Determine the [X, Y] coordinate at the center of the cell enclosing the given text.  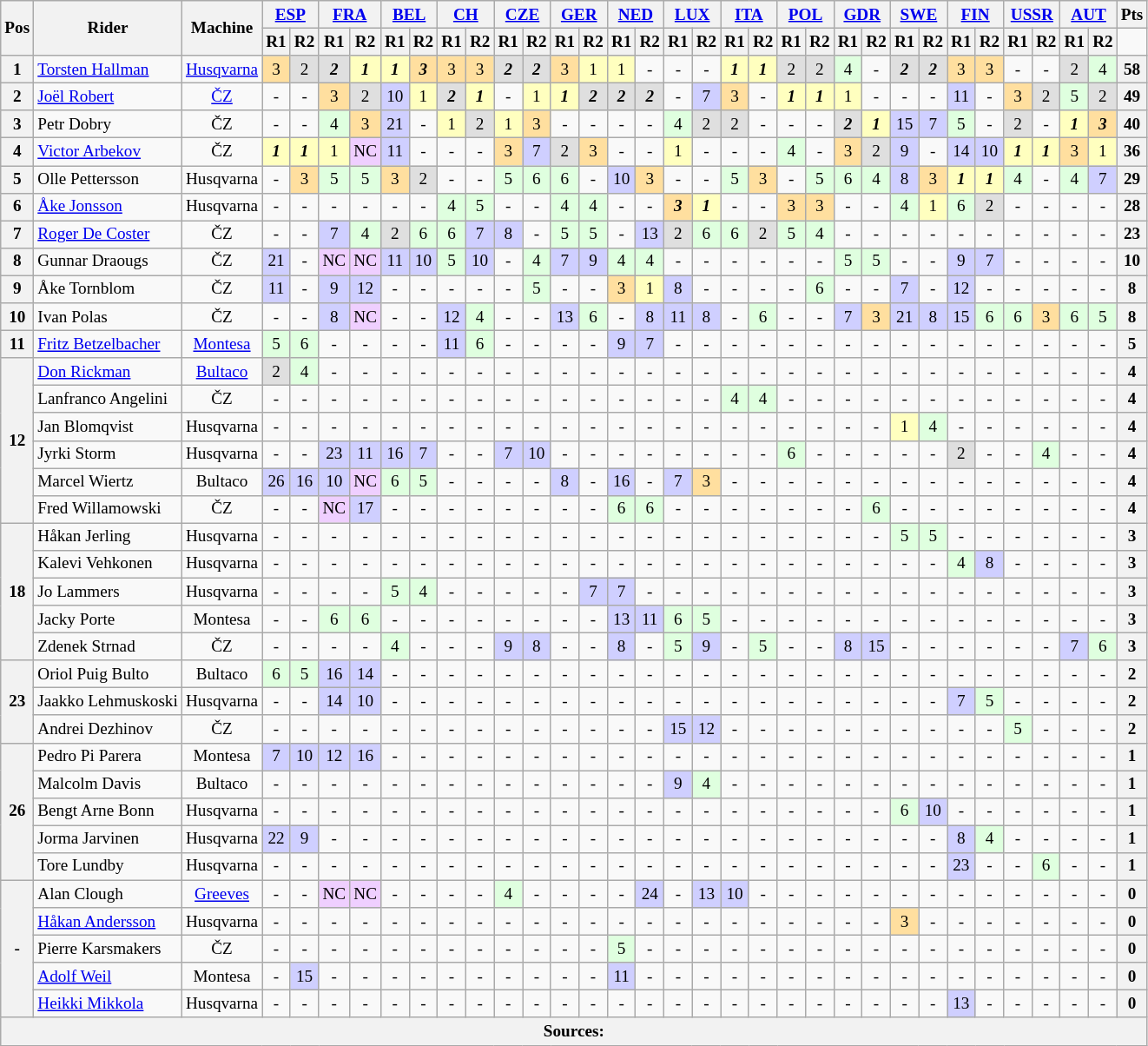
Alan Clough [108, 894]
GER [578, 15]
Håkan Andersson [108, 922]
ESP [290, 15]
Ivan Polas [108, 317]
Torsten Hallman [108, 70]
ITA [749, 15]
Don Rickman [108, 372]
22 [276, 839]
Tore Lundby [108, 866]
Jo Lammers [108, 592]
Fred Willamowski [108, 509]
24 [650, 894]
Zdenek Strnad [108, 646]
49 [1132, 96]
FRA [350, 15]
Jyrki Storm [108, 454]
BEL [410, 15]
Jaakko Lehmuskoski [108, 702]
CZE [523, 15]
Victor Arbekov [108, 152]
Fritz Betzelbacher [108, 344]
Olle Pettersson [108, 179]
29 [1132, 179]
Marcel Wiertz [108, 481]
Joël Robert [108, 96]
Petr Dobry [108, 124]
Andrei Dezhinov [108, 729]
Jorma Jarvinen [108, 839]
SWE [919, 15]
Pedro Pi Parera [108, 757]
NED [636, 15]
Adolf Weil [108, 976]
18 [17, 592]
POL [806, 15]
GDR [861, 15]
Pts [1132, 15]
Håkan Jerling [108, 537]
Greeves [221, 894]
Heikki Mikkola [108, 1004]
Lanfranco Angelini [108, 400]
17 [366, 509]
Roger De Coster [108, 235]
40 [1132, 124]
28 [1132, 207]
FIN [976, 15]
Machine [221, 28]
36 [1132, 152]
58 [1132, 70]
Rider [108, 28]
Jacky Porte [108, 619]
AUT [1089, 15]
Jan Blomqvist [108, 427]
Pierre Karsmakers [108, 949]
Sources: [574, 1031]
Oriol Puig Bulto [108, 674]
Malcolm Davis [108, 784]
Kalevi Vehkonen [108, 564]
Gunnar Draougs [108, 261]
Åke Jonsson [108, 207]
CH [465, 15]
USSR [1032, 15]
Bengt Arne Bonn [108, 811]
LUX [693, 15]
Pos [17, 28]
Åke Tornblom [108, 289]
